Search for the cell housing the specified text and yield its (X, Y) center coordinate. 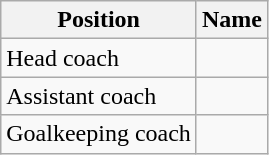
Head coach (99, 58)
Name (232, 20)
Goalkeeping coach (99, 134)
Assistant coach (99, 96)
Position (99, 20)
